Find where the given text appears and provide that cell's center as (X, Y) coordinate. 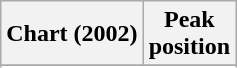
Peakposition (189, 34)
Chart (2002) (72, 34)
